Output the (x, y) coordinate of the center of the cell containing the given text.  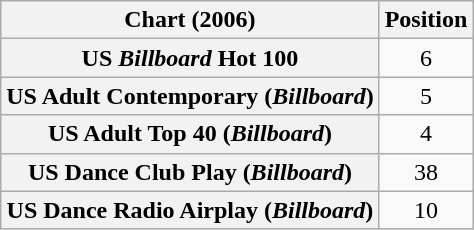
US Adult Top 40 (Billboard) (190, 134)
US Adult Contemporary (Billboard) (190, 96)
US Dance Club Play (Billboard) (190, 172)
Chart (2006) (190, 20)
10 (426, 210)
5 (426, 96)
6 (426, 58)
US Billboard Hot 100 (190, 58)
4 (426, 134)
US Dance Radio Airplay (Billboard) (190, 210)
Position (426, 20)
38 (426, 172)
